For the text-containing cell, return its midpoint in (x, y) coordinate format. 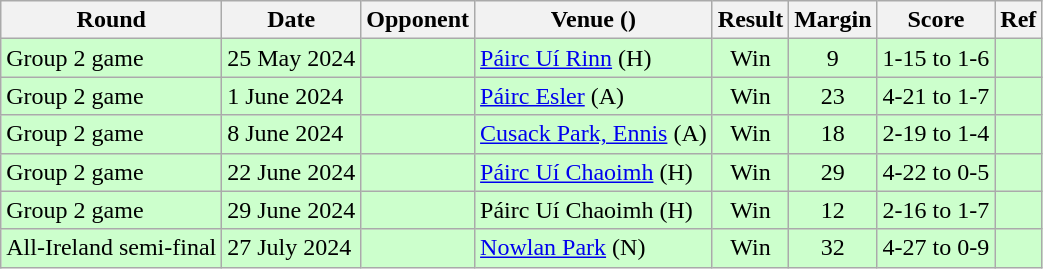
Date (292, 20)
18 (833, 134)
Opponent (418, 20)
29 June 2024 (292, 210)
12 (833, 210)
4-22 to 0-5 (936, 172)
2-19 to 1-4 (936, 134)
1 June 2024 (292, 96)
23 (833, 96)
29 (833, 172)
9 (833, 58)
8 June 2024 (292, 134)
Ref (1018, 20)
Result (750, 20)
22 June 2024 (292, 172)
27 July 2024 (292, 248)
32 (833, 248)
4-21 to 1-7 (936, 96)
All-Ireland semi-final (112, 248)
25 May 2024 (292, 58)
1-15 to 1-6 (936, 58)
4-27 to 0-9 (936, 248)
Margin (833, 20)
Venue () (594, 20)
Score (936, 20)
Páirc Esler (A) (594, 96)
Nowlan Park (N) (594, 248)
Cusack Park, Ennis (A) (594, 134)
Páirc Uí Rinn (H) (594, 58)
Round (112, 20)
2-16 to 1-7 (936, 210)
